From the cell containing the given text, extract its center point as [X, Y] coordinate. 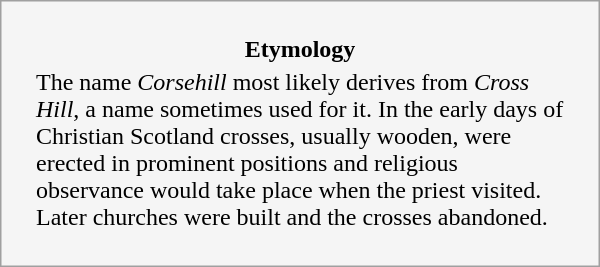
Etymology [300, 49]
